Output the (x, y) coordinate of the center of the cell containing the given text.  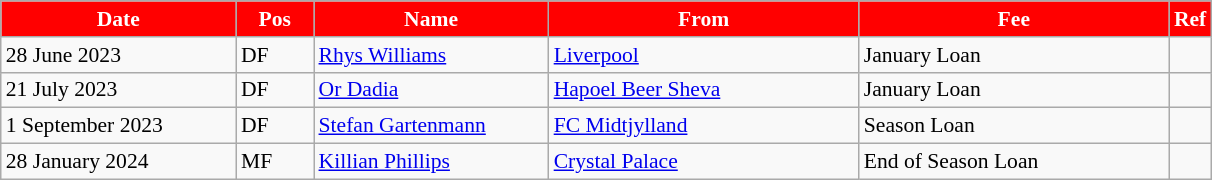
From (704, 19)
Hapoel Beer Sheva (704, 90)
End of Season Loan (1014, 162)
MF (275, 162)
Name (432, 19)
28 January 2024 (118, 162)
Rhys Williams (432, 55)
Date (118, 19)
Or Dadia (432, 90)
28 June 2023 (118, 55)
1 September 2023 (118, 126)
Stefan Gartenmann (432, 126)
Liverpool (704, 55)
Pos (275, 19)
Killian Phillips (432, 162)
Ref (1190, 19)
21 July 2023 (118, 90)
FC Midtjylland (704, 126)
Season Loan (1014, 126)
Crystal Palace (704, 162)
Fee (1014, 19)
